Find where the given text appears and provide that cell's center as (x, y) coordinate. 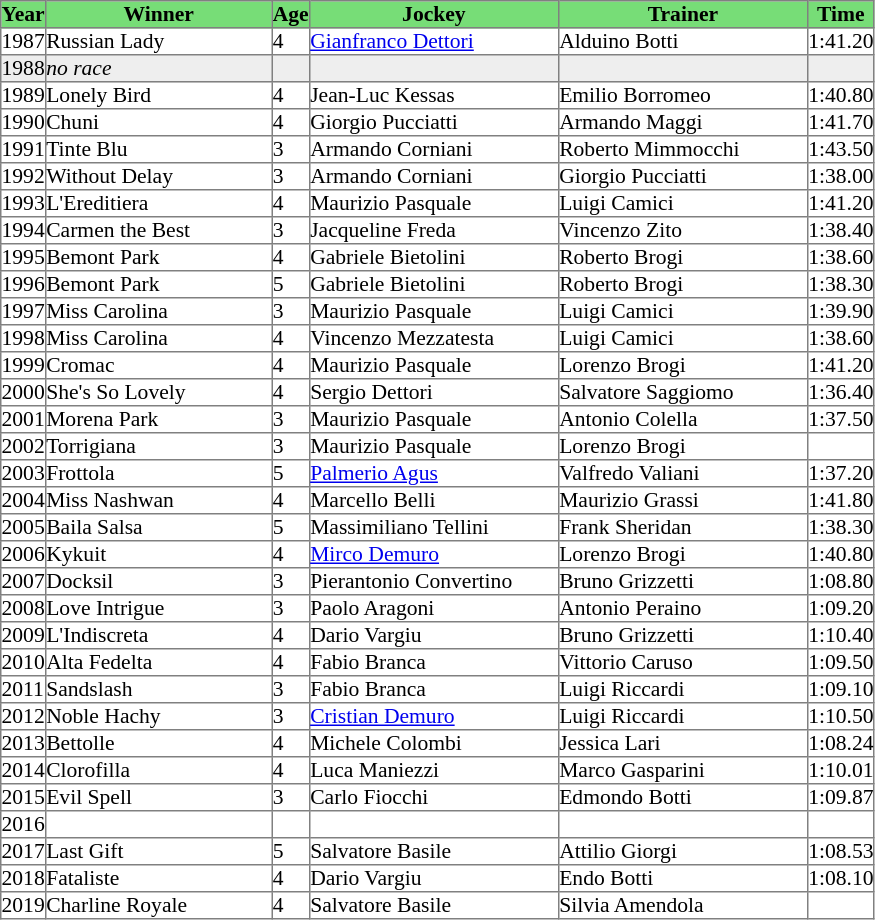
Russian Lady (158, 42)
Marcello Belli (434, 500)
Pierantonio Convertino (434, 582)
1:41.80 (840, 500)
1992 (24, 176)
1999 (24, 366)
Edmondo Botti (682, 798)
L'Indiscreta (158, 636)
Antonio Peraino (682, 608)
1991 (24, 150)
1:08.10 (840, 878)
Alduino Botti (682, 42)
Love Intrigue (158, 608)
L'Ereditiera (158, 204)
no race (158, 68)
Massimiliano Tellini (434, 528)
1998 (24, 338)
Trainer (682, 14)
Time (840, 14)
2019 (24, 906)
Jacqueline Freda (434, 230)
Jessica Lari (682, 744)
1989 (24, 96)
1995 (24, 258)
Michele Colombi (434, 744)
Emilio Borromeo (682, 96)
1:39.90 (840, 312)
1:09.50 (840, 662)
Charline Royale (158, 906)
Carlo Fiocchi (434, 798)
Vincenzo Mezzatesta (434, 338)
Maurizio Grassi (682, 500)
Winner (158, 14)
1988 (24, 68)
2000 (24, 392)
Bettolle (158, 744)
Frottola (158, 474)
Palmerio Agus (434, 474)
Jockey (434, 14)
2007 (24, 582)
1:08.53 (840, 852)
Chuni (158, 122)
2010 (24, 662)
Marco Gasparini (682, 770)
2016 (24, 824)
2008 (24, 608)
2009 (24, 636)
Docksil (158, 582)
Frank Sheridan (682, 528)
2003 (24, 474)
2005 (24, 528)
2014 (24, 770)
2012 (24, 716)
1:08.24 (840, 744)
1:10.50 (840, 716)
Paolo Aragoni (434, 608)
1:43.50 (840, 150)
1:38.40 (840, 230)
1997 (24, 312)
2011 (24, 690)
2004 (24, 500)
1994 (24, 230)
Baila Salsa (158, 528)
Year (24, 14)
1:38.00 (840, 176)
Attilio Giorgi (682, 852)
Antonio Colella (682, 420)
Clorofilla (158, 770)
1:41.70 (840, 122)
Sergio Dettori (434, 392)
2015 (24, 798)
Jean-Luc Kessas (434, 96)
Mirco Demuro (434, 554)
Vittorio Caruso (682, 662)
Carmen the Best (158, 230)
1:09.20 (840, 608)
2017 (24, 852)
Noble Hachy (158, 716)
Valfredo Valiani (682, 474)
1987 (24, 42)
1:09.87 (840, 798)
2013 (24, 744)
1:08.80 (840, 582)
1:37.20 (840, 474)
Salvatore Saggiomo (682, 392)
Endo Botti (682, 878)
Age (290, 14)
Cromac (158, 366)
1:36.40 (840, 392)
Miss Nashwan (158, 500)
Without Delay (158, 176)
Kykuit (158, 554)
Tinte Blu (158, 150)
Silvia Amendola (682, 906)
1:10.01 (840, 770)
Vincenzo Zito (682, 230)
1993 (24, 204)
Morena Park (158, 420)
Cristian Demuro (434, 716)
1990 (24, 122)
2006 (24, 554)
Luca Maniezzi (434, 770)
Evil Spell (158, 798)
Alta Fedelta (158, 662)
Armando Maggi (682, 122)
2001 (24, 420)
1:37.50 (840, 420)
Sandslash (158, 690)
Roberto Mimmocchi (682, 150)
1:09.10 (840, 690)
Last Gift (158, 852)
1996 (24, 284)
2018 (24, 878)
Fataliste (158, 878)
She's So Lovely (158, 392)
2002 (24, 446)
Torrigiana (158, 446)
1:10.40 (840, 636)
Lonely Bird (158, 96)
Gianfranco Dettori (434, 42)
